Provide the (X, Y) coordinate of the cell's center where the given text is located.  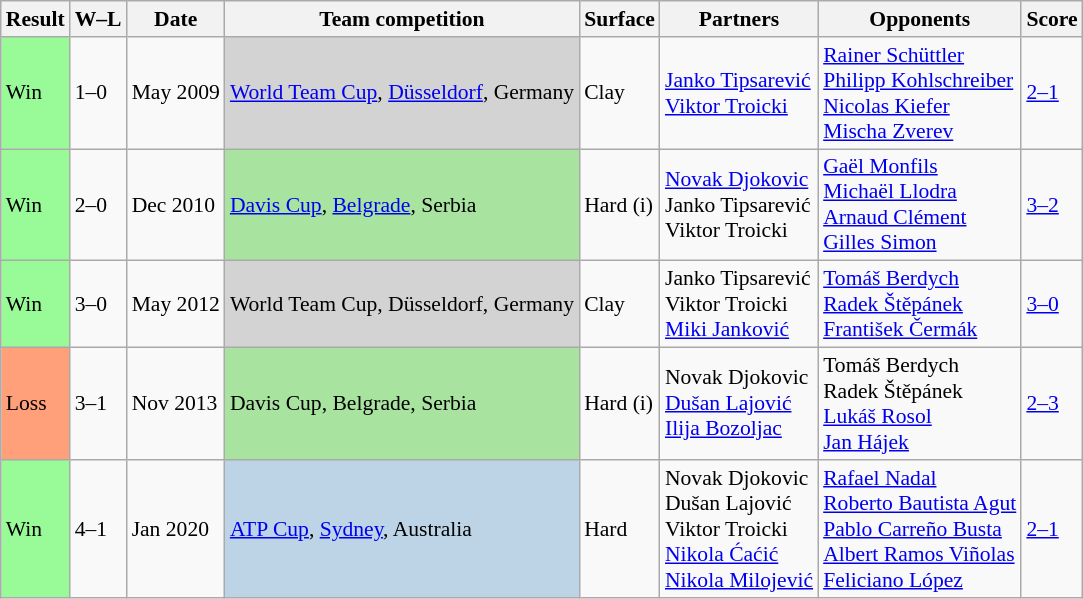
Gaël Monfils Michaël Llodra Arnaud Clément Gilles Simon (920, 205)
Hard (620, 529)
Dec 2010 (176, 205)
Janko Tipsarević Viktor Troicki (739, 93)
ATP Cup, Sydney, Australia (402, 529)
Tomáš Berdych Radek Štěpánek Lukáš Rosol Jan Hájek (920, 404)
Novak Djokovic Dušan Lajović Ilija Bozoljac (739, 404)
3–2 (1052, 205)
1–0 (98, 93)
Date (176, 19)
2–3 (1052, 404)
Result (36, 19)
Jan 2020 (176, 529)
Rafael Nadal Roberto Bautista Agut Pablo Carreño Busta Albert Ramos Viñolas Feliciano López (920, 529)
Janko Tipsarević Viktor Troicki Miki Janković (739, 304)
Score (1052, 19)
Opponents (920, 19)
W–L (98, 19)
Rainer Schüttler Philipp Kohlschreiber Nicolas Kiefer Mischa Zverev (920, 93)
Loss (36, 404)
Team competition (402, 19)
Surface (620, 19)
Partners (739, 19)
Tomáš Berdych Radek Štěpánek František Čermák (920, 304)
May 2009 (176, 93)
4–1 (98, 529)
3–1 (98, 404)
May 2012 (176, 304)
Novak Djokovic Janko Tipsarević Viktor Troicki (739, 205)
2–0 (98, 205)
Nov 2013 (176, 404)
Novak Djokovic Dušan Lajović Viktor Troicki Nikola Ćaćić Nikola Milojević (739, 529)
